Scan for the cell matching the given text and deliver its [x, y] coordinate at center. 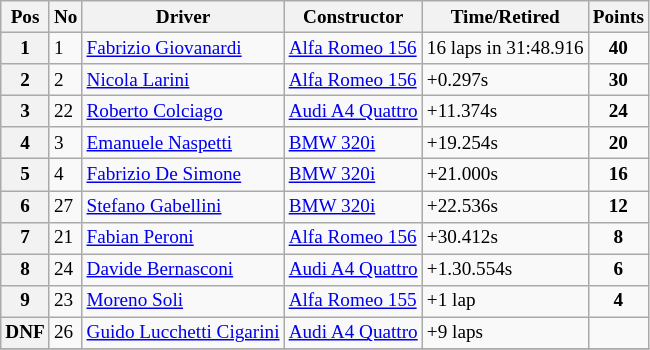
26 [66, 333]
+9 laps [505, 333]
30 [618, 80]
DNF [26, 333]
+1.30.554s [505, 270]
22 [66, 111]
Fabrizio De Simone [183, 175]
Time/Retired [505, 17]
Fabian Peroni [183, 238]
Pos [26, 17]
40 [618, 48]
20 [618, 143]
+30.412s [505, 238]
23 [66, 301]
Moreno Soli [183, 301]
12 [618, 206]
27 [66, 206]
Constructor [353, 17]
9 [26, 301]
Fabrizio Giovanardi [183, 48]
Stefano Gabellini [183, 206]
Nicola Larini [183, 80]
7 [26, 238]
5 [26, 175]
+21.000s [505, 175]
Roberto Colciago [183, 111]
16 laps in 31:48.916 [505, 48]
+19.254s [505, 143]
Guido Lucchetti Cigarini [183, 333]
+0.297s [505, 80]
Davide Bernasconi [183, 270]
+1 lap [505, 301]
Driver [183, 17]
Emanuele Naspetti [183, 143]
Points [618, 17]
No [66, 17]
Alfa Romeo 155 [353, 301]
+22.536s [505, 206]
16 [618, 175]
21 [66, 238]
+11.374s [505, 111]
